Search for the cell housing the specified text and yield its (x, y) center coordinate. 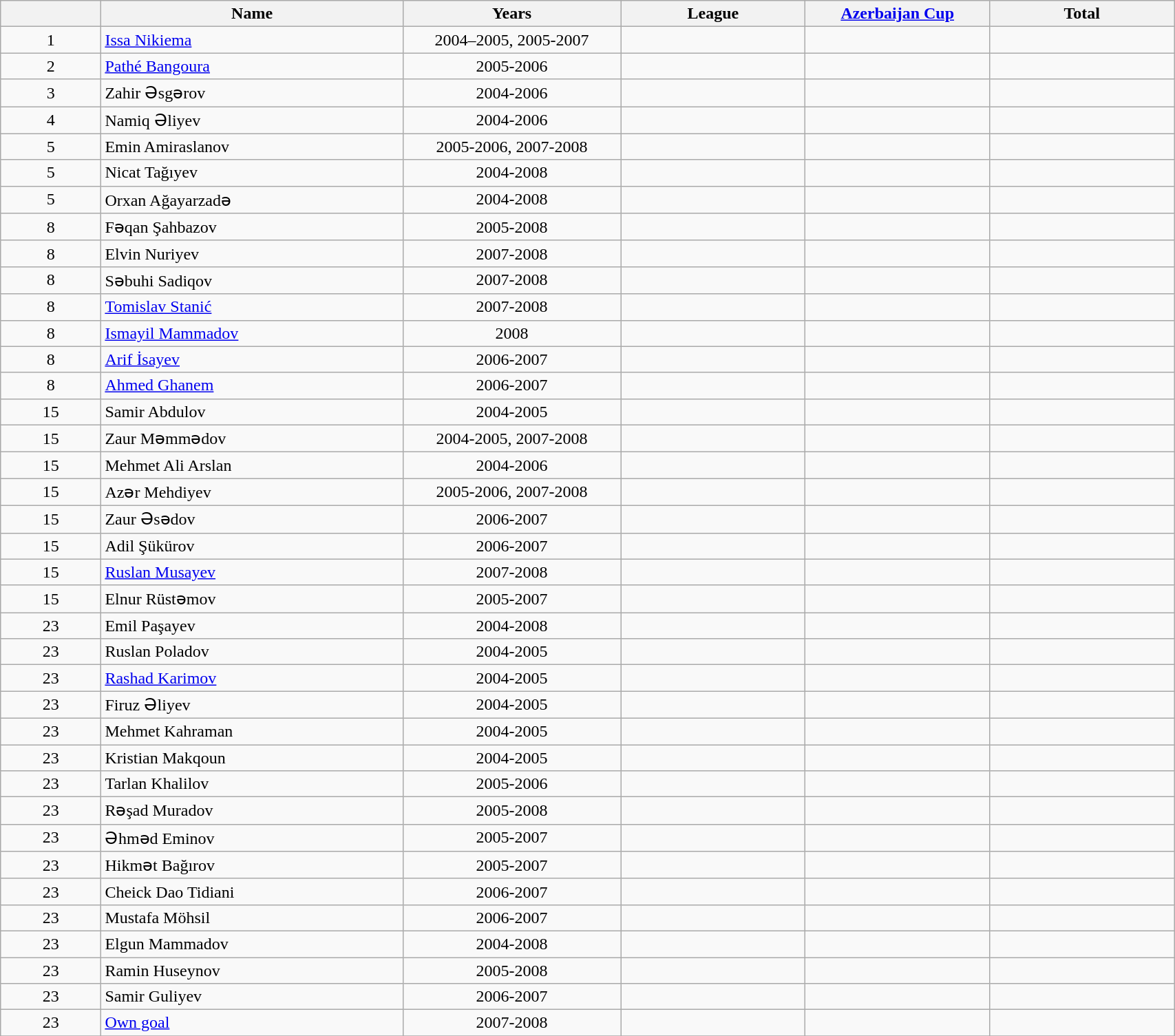
Ismayil Mammadov (252, 333)
Adil Şükürov (252, 546)
Fəqan Şahbazov (252, 227)
2008 (512, 333)
Emil Paşayev (252, 626)
Elnur Rüstəmov (252, 599)
Samir Guliyev (252, 997)
Zahir Əsgərov (252, 93)
Firuz Əliyev (252, 705)
Elvin Nuriyev (252, 253)
Hikmət Bağırov (252, 865)
Əhməd Eminov (252, 838)
1 (51, 40)
2004–2005, 2005-2007 (512, 40)
Rashad Karimov (252, 678)
Name (252, 14)
2004-2005, 2007-2008 (512, 438)
Tarlan Khalilov (252, 784)
Azər Mehdiyev (252, 492)
Ruslan Poladov (252, 652)
Orxan Ağayarzadə (252, 200)
4 (51, 120)
Ahmed Ghanem (252, 385)
Mustafa Möhsil (252, 918)
Total (1082, 14)
Pathé Bangoura (252, 66)
Nicat Tağıyev (252, 173)
Rəşad Muradov (252, 811)
Tomislav Stanić (252, 307)
Ramin Huseynov (252, 970)
Mehmet Kahraman (252, 731)
Zaur Əsədov (252, 519)
3 (51, 93)
Years (512, 14)
Zaur Məmmədov (252, 438)
Səbuhi Sadiqov (252, 280)
Arif İsayev (252, 359)
Ruslan Musayev (252, 572)
Cheick Dao Tidiani (252, 891)
League (713, 14)
Own goal (252, 1023)
Kristian Makqoun (252, 758)
2 (51, 66)
Elgun Mammadov (252, 944)
Issa Nikiema (252, 40)
Namiq Əliyev (252, 120)
Emin Amiraslanov (252, 147)
Azerbaijan Cup (898, 14)
Mehmet Ali Arslan (252, 465)
Samir Abdulov (252, 412)
